Locate the cell with the specified text and output its (x, y) center coordinate. 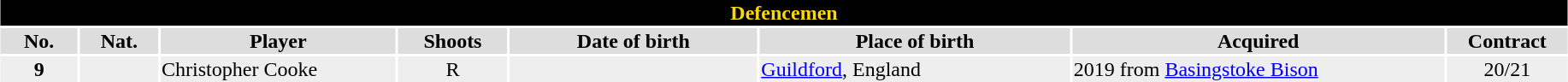
9 (39, 69)
Nat. (120, 41)
Player (279, 41)
Christopher Cooke (279, 69)
2019 from Basingstoke Bison (1259, 69)
R (453, 69)
Guildford, England (915, 69)
Place of birth (915, 41)
Acquired (1259, 41)
Shoots (453, 41)
Contract (1506, 41)
Date of birth (634, 41)
No. (39, 41)
20/21 (1506, 69)
Defencemen (783, 13)
